Identify which cell holds the provided text, then report its [X, Y] central coordinate. 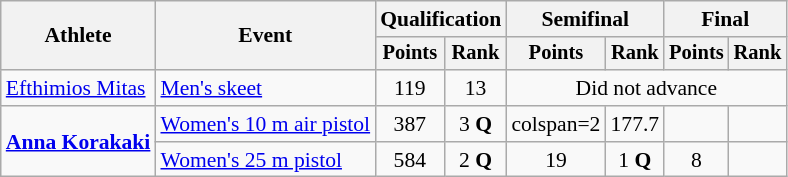
387 [410, 124]
Women's 10 m air pistol [265, 124]
Event [265, 36]
13 [475, 88]
Semifinal [585, 19]
Efthimios Mitas [78, 88]
Athlete [78, 36]
Final [725, 19]
177.7 [634, 124]
Anna Korakaki [78, 142]
colspan=2 [556, 124]
Did not advance [646, 88]
3 Q [475, 124]
119 [410, 88]
Qualification [440, 19]
Men's skeet [265, 88]
